Find where the given text appears and provide that cell's center as [X, Y] coordinate. 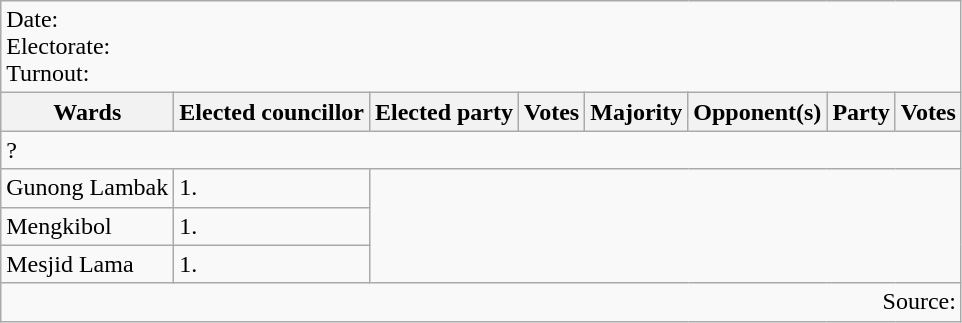
Elected party [444, 112]
Mengkibol [88, 226]
Source: [482, 302]
Majority [636, 112]
Date: Electorate: Turnout: [482, 47]
Opponent(s) [758, 112]
Elected councillor [272, 112]
Mesjid Lama [88, 264]
? [482, 150]
Party [861, 112]
Gunong Lambak [88, 188]
Wards [88, 112]
